From the cell containing the given text, extract its center point as [X, Y] coordinate. 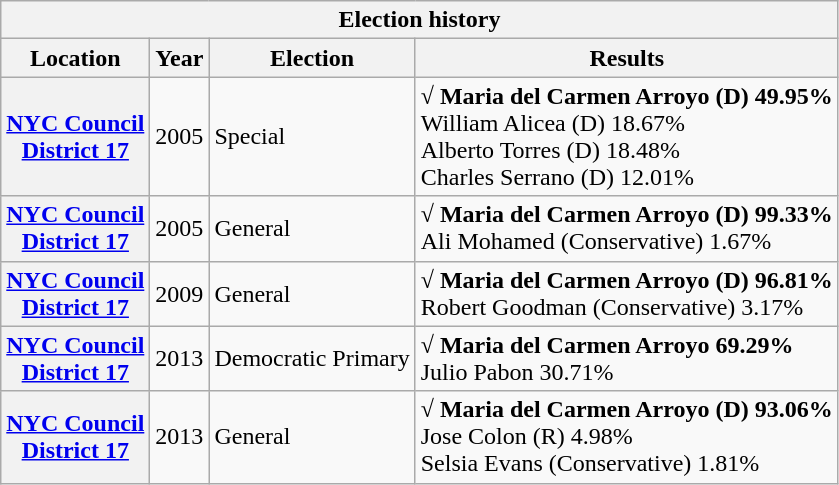
√ Maria del Carmen Arroyo (D) 49.95%William Alicea (D) 18.67%Alberto Torres (D) 18.48%Charles Serrano (D) 12.01% [626, 136]
√ Maria del Carmen Arroyo (D) 93.06%Jose Colon (R) 4.98%Selsia Evans (Conservative) 1.81% [626, 437]
Democratic Primary [312, 358]
Results [626, 58]
√ Maria del Carmen Arroyo 69.29%Julio Pabon 30.71% [626, 358]
√ Maria del Carmen Arroyo (D) 99.33%Ali Mohamed (Conservative) 1.67% [626, 228]
Election history [420, 20]
Location [76, 58]
√ Maria del Carmen Arroyo (D) 96.81%Robert Goodman (Conservative) 3.17% [626, 294]
2009 [180, 294]
Election [312, 58]
Year [180, 58]
Special [312, 136]
